Detect which cell encompasses the target text, then output its [X, Y] center coordinate. 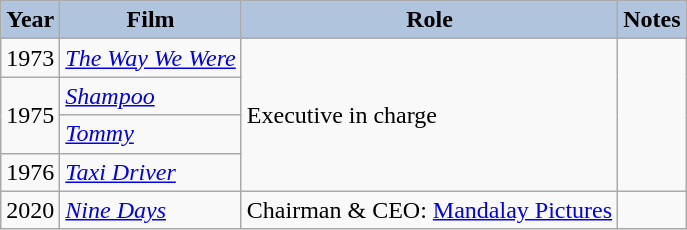
Notes [652, 20]
Nine Days [151, 210]
Film [151, 20]
1973 [30, 58]
2020 [30, 210]
1976 [30, 172]
Taxi Driver [151, 172]
Chairman & CEO: Mandalay Pictures [429, 210]
1975 [30, 115]
Executive in charge [429, 115]
Shampoo [151, 96]
The Way We Were [151, 58]
Tommy [151, 134]
Role [429, 20]
Year [30, 20]
